Identify which cell holds the provided text, then report its [X, Y] central coordinate. 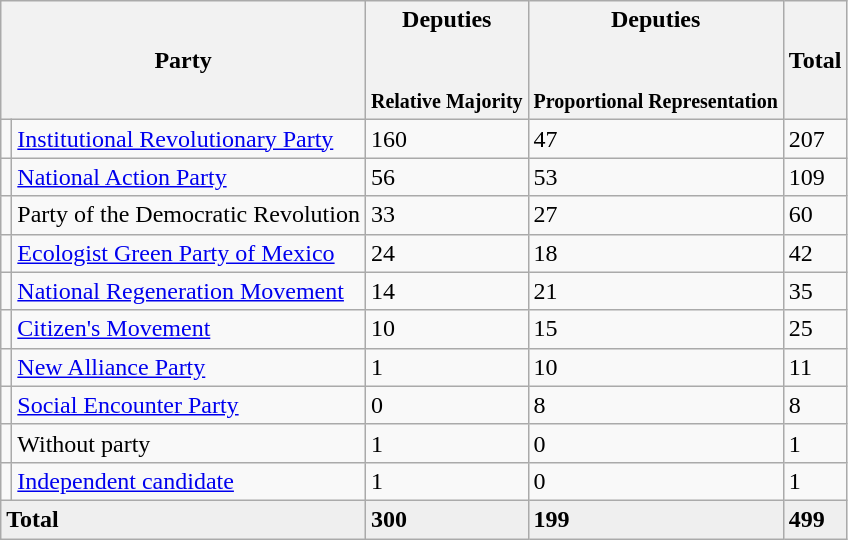
15 [656, 329]
21 [656, 291]
Deputies Relative Majority [446, 60]
47 [656, 139]
300 [446, 519]
Citizen's Movement [189, 329]
199 [656, 519]
24 [446, 253]
Deputies Proportional Representation [656, 60]
33 [446, 215]
160 [446, 139]
Party [184, 60]
National Regeneration Movement [189, 291]
42 [815, 253]
Party of the Democratic Revolution [189, 215]
60 [815, 215]
Without party [189, 443]
27 [656, 215]
11 [815, 367]
14 [446, 291]
25 [815, 329]
National Action Party [189, 177]
35 [815, 291]
56 [446, 177]
499 [815, 519]
207 [815, 139]
New Alliance Party [189, 367]
Ecologist Green Party of Mexico [189, 253]
Social Encounter Party [189, 405]
Institutional Revolutionary Party [189, 139]
53 [656, 177]
Independent candidate [189, 481]
18 [656, 253]
109 [815, 177]
